Find where the given text appears and provide that cell's center as [X, Y] coordinate. 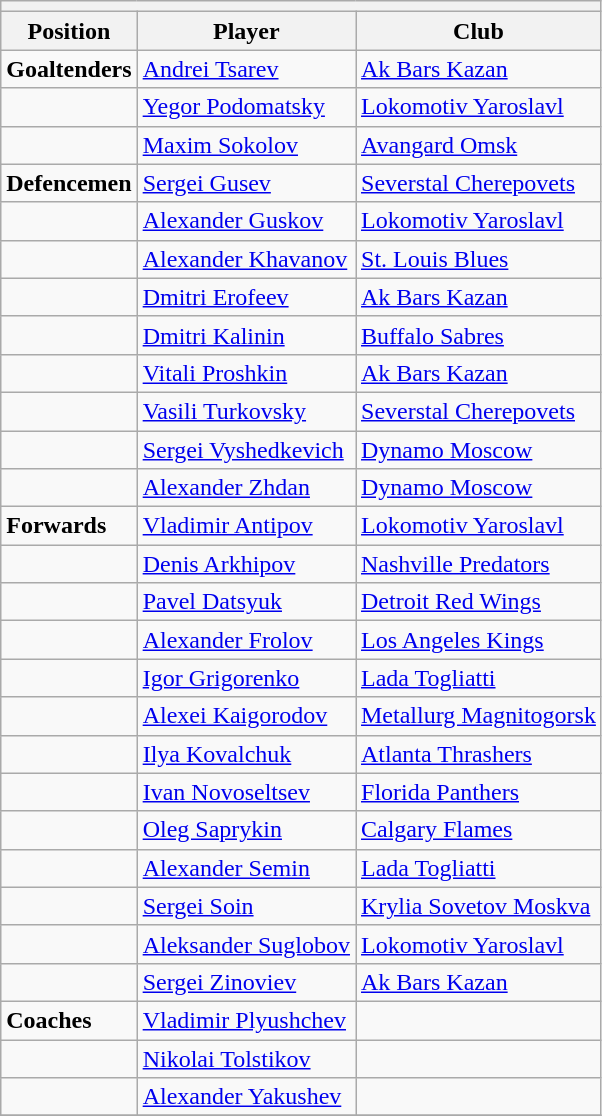
Alexander Zhdan [246, 488]
Vladimir Plyushchev [246, 1020]
Nikolai Tolstikov [246, 1059]
Oleg Saprykin [246, 830]
Alexei Kaigorodov [246, 716]
Forwards [69, 526]
Krylia Sovetov Moskva [479, 906]
Metallurg Magnitogorsk [479, 716]
Coaches [69, 1020]
Denis Arkhipov [246, 564]
Vasili Turkovsky [246, 411]
Atlanta Thrashers [479, 754]
Florida Panthers [479, 792]
Ilya Kovalchuk [246, 754]
Nashville Predators [479, 564]
Avangard Omsk [479, 145]
Sergei Gusev [246, 183]
Dmitri Kalinin [246, 335]
Alexander Khavanov [246, 259]
Player [246, 31]
Position [69, 31]
Defencemen [69, 183]
Goaltenders [69, 69]
Ivan Novoseltsev [246, 792]
Sergei Soin [246, 906]
Buffalo Sabres [479, 335]
Club [479, 31]
Dmitri Erofeev [246, 297]
Maxim Sokolov [246, 145]
Alexander Frolov [246, 640]
Andrei Tsarev [246, 69]
Igor Grigorenko [246, 678]
Los Angeles Kings [479, 640]
Alexander Yakushev [246, 1097]
Pavel Datsyuk [246, 602]
Detroit Red Wings [479, 602]
Aleksander Suglobov [246, 944]
Alexander Guskov [246, 221]
Yegor Podomatsky [246, 107]
Sergei Zinoviev [246, 982]
Sergei Vyshedkevich [246, 449]
Alexander Semin [246, 868]
Vladimir Antipov [246, 526]
Vitali Proshkin [246, 373]
Calgary Flames [479, 830]
St. Louis Blues [479, 259]
